Capture the cell that displays the provided text and extract its [x, y] central coordinate. 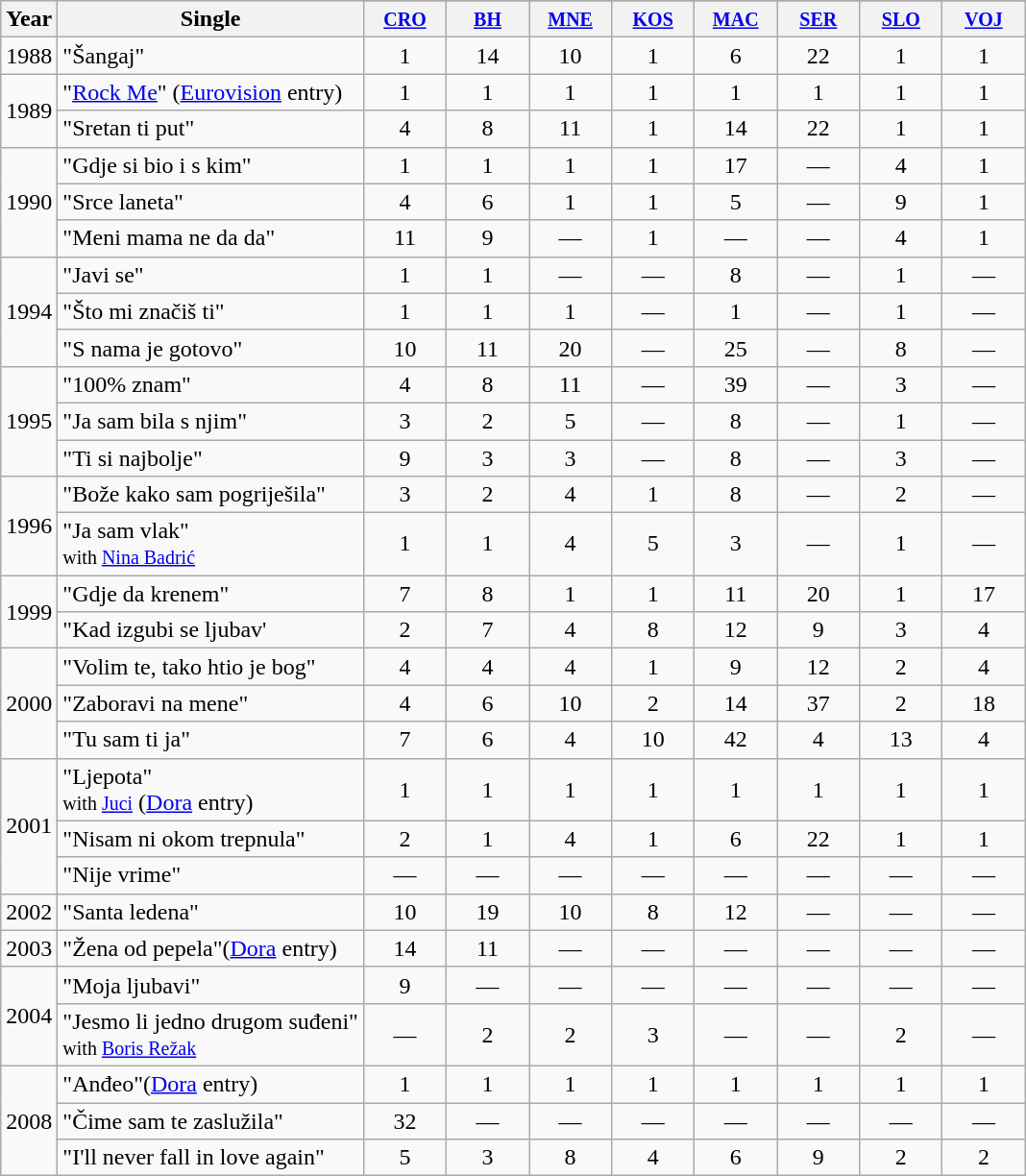
"Ja sam vlak" with Nina Badrić [211, 544]
25 [736, 348]
BH [488, 19]
2000 [29, 703]
"Santa ledena" [211, 912]
1996 [29, 527]
"Jesmo li jedno drugom suđeni" with Boris Režak [211, 1034]
KOS [653, 19]
"Javi se" [211, 275]
"Nije vrime" [211, 875]
MAC [736, 19]
"Nisam ni okom trepnula" [211, 839]
1989 [29, 110]
Year [29, 19]
"Sretan ti put" [211, 129]
"S nama je gotovo" [211, 348]
2003 [29, 948]
"Zaboravi na mene" [211, 703]
"Kad izgubi se ljubav' [211, 630]
"Ljepota" with Juci (Dora entry) [211, 790]
"Ja sam bila s njim" [211, 421]
CRO [404, 19]
1995 [29, 421]
"Volim te, tako htio je bog" [211, 667]
13 [901, 740]
19 [488, 912]
"Tu sam ti ja" [211, 740]
37 [818, 703]
2002 [29, 912]
"Srce laneta" [211, 202]
"Anđeo"(Dora entry) [211, 1084]
"100% znam" [211, 384]
SLO [901, 19]
"I'll never fall in love again" [211, 1158]
18 [984, 703]
VOJ [984, 19]
SER [818, 19]
2008 [29, 1120]
"Rock Me" (Eurovision entry) [211, 92]
"Čime sam te zaslužila" [211, 1121]
"Ti si najbolje" [211, 458]
32 [404, 1121]
Single [211, 19]
1988 [29, 56]
"Meni mama ne da da" [211, 238]
1994 [29, 311]
2001 [29, 826]
"Gdje si bio i s kim" [211, 165]
"Šangaj" [211, 56]
"Moja ljubavi" [211, 985]
39 [736, 384]
1999 [29, 612]
2004 [29, 1017]
"Gdje da krenem" [211, 594]
"Bože kako sam pogriješila" [211, 495]
"Žena od pepela"(Dora entry) [211, 948]
42 [736, 740]
1990 [29, 202]
"Što mi značiš ti" [211, 311]
MNE [571, 19]
